From the cell containing the given text, extract its center point as (x, y) coordinate. 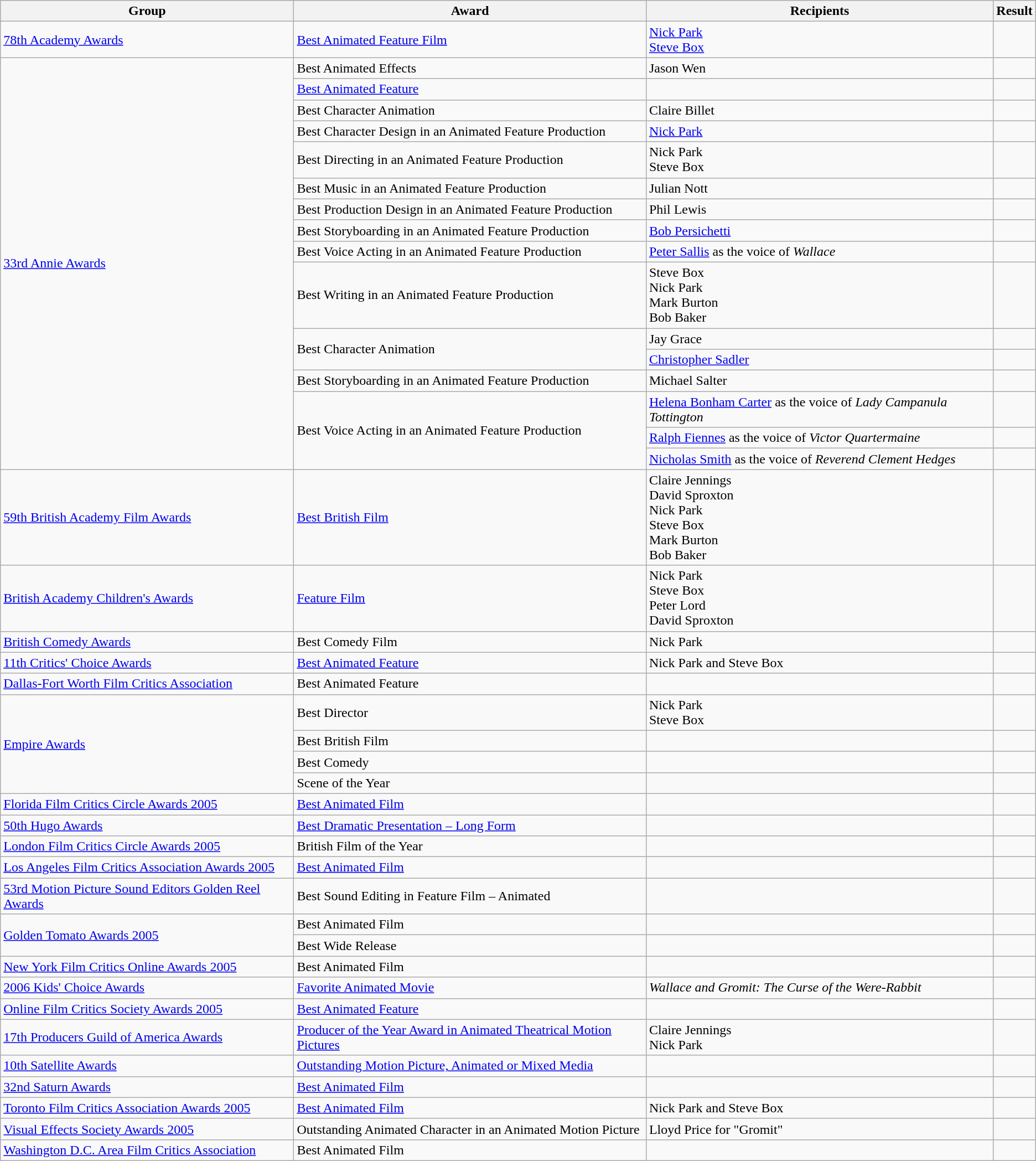
Group (147, 11)
Outstanding Motion Picture, Animated or Mixed Media (470, 1066)
Florida Film Critics Circle Awards 2005 (147, 804)
Best Writing in an Animated Feature Production (470, 295)
Nicholas Smith as the voice of Reverend Clement Hedges (819, 459)
Producer of the Year Award in Animated Theatrical Motion Pictures (470, 1038)
Bob Persichetti (819, 230)
Online Film Critics Society Awards 2005 (147, 1009)
Julian Nott (819, 188)
Nick ParkSteve BoxPeter LordDavid Sproxton (819, 598)
Michael Salter (819, 381)
Ralph Fiennes as the voice of Victor Quartermaine (819, 438)
78th Academy Awards (147, 40)
Best Director (470, 712)
Best Dramatic Presentation – Long Form (470, 825)
Result (1014, 11)
17th Producers Guild of America Awards (147, 1038)
New York Film Critics Online Awards 2005 (147, 967)
Outstanding Animated Character in an Animated Motion Picture (470, 1129)
Best Character Design in an Animated Feature Production (470, 131)
59th British Academy Film Awards (147, 517)
Recipients (819, 11)
Golden Tomato Awards 2005 (147, 935)
Best Comedy Film (470, 642)
Favorite Animated Movie (470, 988)
33rd Annie Awards (147, 264)
Best Comedy (470, 762)
Jay Grace (819, 338)
Jason Wen (819, 68)
Best Production Design in an Animated Feature Production (470, 209)
10th Satellite Awards (147, 1066)
Best Directing in an Animated Feature Production (470, 159)
British Film of the Year (470, 847)
Scene of the Year (470, 783)
Christopher Sadler (819, 360)
Helena Bonham Carter as the voice of Lady Campanula Tottington (819, 410)
British Academy Children's Awards (147, 598)
11th Critics' Choice Awards (147, 663)
London Film Critics Circle Awards 2005 (147, 847)
Toronto Film Critics Association Awards 2005 (147, 1108)
Best Music in an Animated Feature Production (470, 188)
Steve BoxNick ParkMark BurtonBob Baker (819, 295)
Best Wide Release (470, 946)
Best Animated Feature Film (470, 40)
Washington D.C. Area Film Critics Association (147, 1150)
Phil Lewis (819, 209)
Best Sound Editing in Feature Film – Animated (470, 896)
British Comedy Awards (147, 642)
Award (470, 11)
2006 Kids' Choice Awards (147, 988)
Claire JenningsNick Park (819, 1038)
Empire Awards (147, 744)
32nd Saturn Awards (147, 1087)
Claire JenningsDavid SproxtonNick ParkSteve BoxMark BurtonBob Baker (819, 517)
Peter Sallis as the voice of Wallace (819, 251)
Wallace and Gromit: The Curse of the Were-Rabbit (819, 988)
Best Animated Effects (470, 68)
Dallas-Fort Worth Film Critics Association (147, 684)
50th Hugo Awards (147, 825)
Lloyd Price for "Gromit" (819, 1129)
Visual Effects Society Awards 2005 (147, 1129)
53rd Motion Picture Sound Editors Golden Reel Awards (147, 896)
Feature Film (470, 598)
Claire Billet (819, 110)
Los Angeles Film Critics Association Awards 2005 (147, 868)
